Locate the cell with the specified text and output its [x, y] center coordinate. 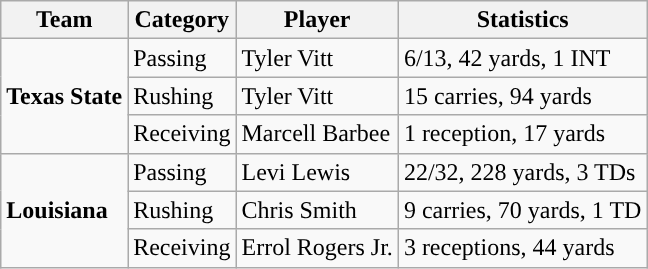
Player [317, 20]
1 reception, 17 yards [522, 134]
Texas State [64, 96]
Chris Smith [317, 210]
15 carries, 94 yards [522, 96]
Category [182, 20]
Team [64, 20]
Marcell Barbee [317, 134]
9 carries, 70 yards, 1 TD [522, 210]
Louisiana [64, 210]
Levi Lewis [317, 172]
22/32, 228 yards, 3 TDs [522, 172]
3 receptions, 44 yards [522, 248]
Statistics [522, 20]
6/13, 42 yards, 1 INT [522, 58]
Errol Rogers Jr. [317, 248]
